Capture the cell that displays the provided text and extract its (X, Y) central coordinate. 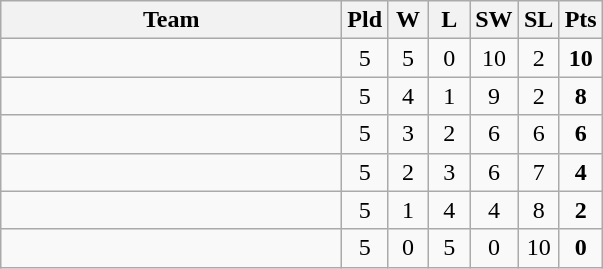
Team (172, 20)
7 (538, 172)
L (450, 20)
SW (494, 20)
9 (494, 96)
Pld (365, 20)
Pts (580, 20)
SL (538, 20)
W (408, 20)
